Return [X, Y] of the center of cell containing provided text 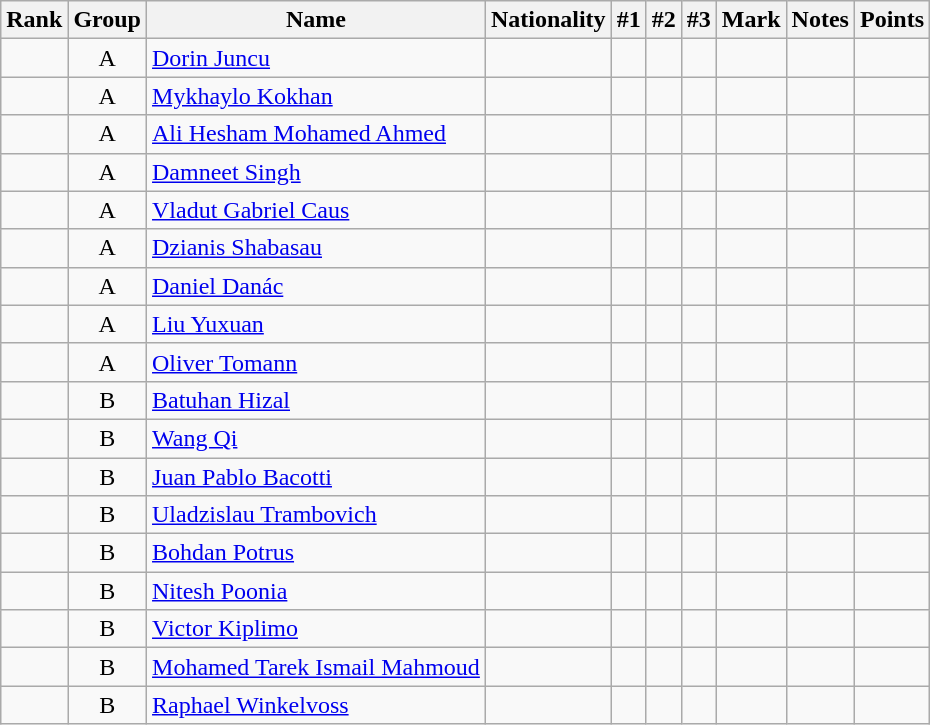
Nitesh Poonia [316, 591]
Damneet Singh [316, 172]
Dorin Juncu [316, 58]
Oliver Tomann [316, 362]
Dzianis Shabasau [316, 248]
Name [316, 20]
Liu Yuxuan [316, 324]
Mohamed Tarek Ismail Mahmoud [316, 667]
Ali Hesham Mohamed Ahmed [316, 134]
Wang Qi [316, 438]
Batuhan Hizal [316, 400]
Victor Kiplimo [316, 629]
Mark [751, 20]
Notes [820, 20]
Nationality [548, 20]
#1 [628, 20]
Group [108, 20]
Uladzislau Trambovich [316, 515]
#2 [664, 20]
Daniel Danác [316, 286]
Juan Pablo Bacotti [316, 477]
Points [892, 20]
Bohdan Potrus [316, 553]
Vladut Gabriel Caus [316, 210]
Raphael Winkelvoss [316, 705]
#3 [698, 20]
Rank [34, 20]
Mykhaylo Kokhan [316, 96]
